Return the (X, Y) coordinate for the center point of the cell that contains the specified text.  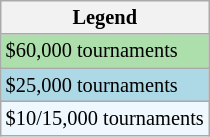
$60,000 tournaments (105, 51)
$25,000 tournaments (105, 85)
$10/15,000 tournaments (105, 118)
Legend (105, 17)
